Search for the cell housing the specified text and yield its [x, y] center coordinate. 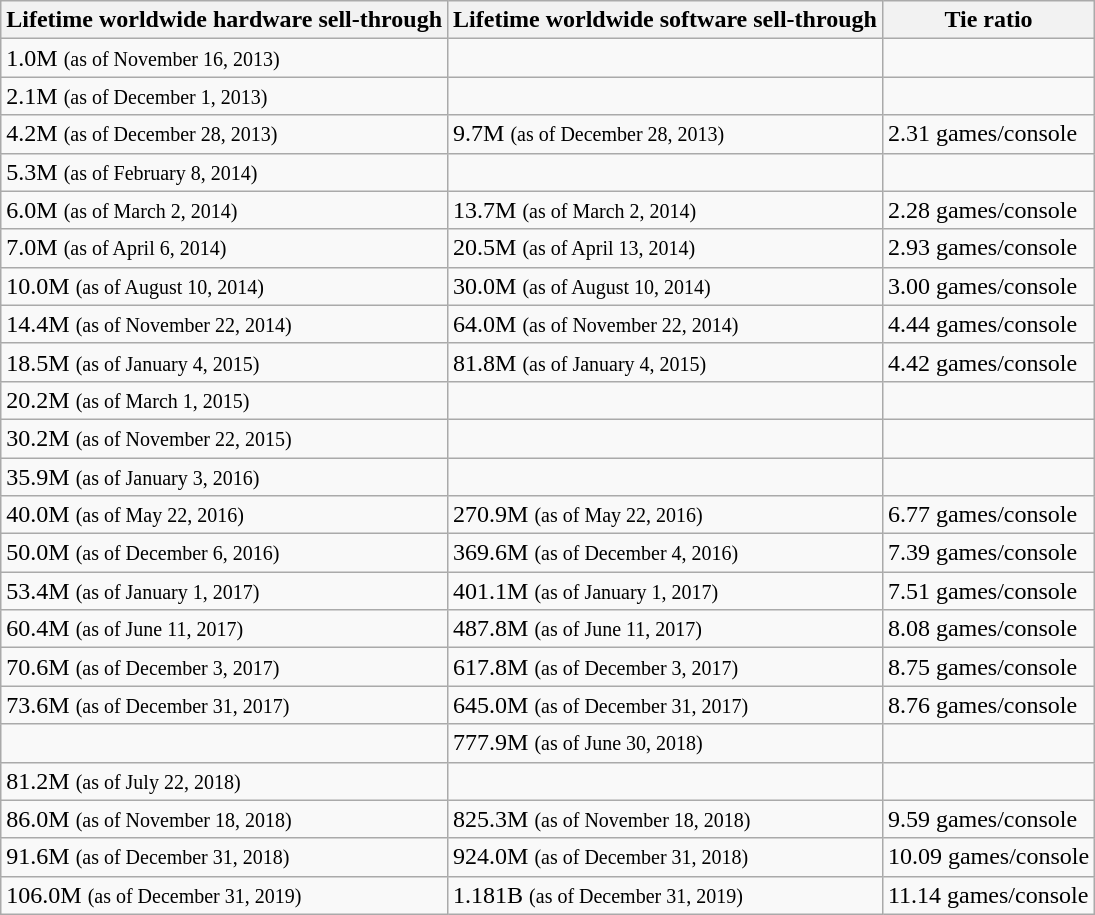
30.0M (as of August 10, 2014) [666, 286]
401.1M (as of January 1, 2017) [666, 591]
645.0M (as of December 31, 2017) [666, 705]
369.6M (as of December 4, 2016) [666, 553]
10.09 games/console [988, 857]
5.3M (as of February 8, 2014) [224, 172]
53.4M (as of January 1, 2017) [224, 591]
270.9M (as of May 22, 2016) [666, 515]
81.8M (as of January 4, 2015) [666, 362]
106.0M (as of December 31, 2019) [224, 895]
1.181B (as of December 31, 2019) [666, 895]
81.2M (as of July 22, 2018) [224, 781]
8.08 games/console [988, 629]
50.0M (as of December 6, 2016) [224, 553]
70.6M (as of December 3, 2017) [224, 667]
1.0M (as of November 16, 2013) [224, 58]
2.93 games/console [988, 248]
4.42 games/console [988, 362]
13.7M (as of March 2, 2014) [666, 210]
777.9M (as of June 30, 2018) [666, 743]
9.7M (as of December 28, 2013) [666, 134]
14.4M (as of November 22, 2014) [224, 324]
2.28 games/console [988, 210]
8.76 games/console [988, 705]
64.0M (as of November 22, 2014) [666, 324]
10.0M (as of August 10, 2014) [224, 286]
2.31 games/console [988, 134]
20.5M (as of April 13, 2014) [666, 248]
91.6M (as of December 31, 2018) [224, 857]
7.0M (as of April 6, 2014) [224, 248]
3.00 games/console [988, 286]
86.0M (as of November 18, 2018) [224, 819]
7.39 games/console [988, 553]
Lifetime worldwide hardware sell-through [224, 20]
6.0M (as of March 2, 2014) [224, 210]
487.8M (as of June 11, 2017) [666, 629]
7.51 games/console [988, 591]
617.8M (as of December 3, 2017) [666, 667]
18.5M (as of January 4, 2015) [224, 362]
8.75 games/console [988, 667]
6.77 games/console [988, 515]
4.2M (as of December 28, 2013) [224, 134]
Lifetime worldwide software sell-through [666, 20]
73.6M (as of December 31, 2017) [224, 705]
Tie ratio [988, 20]
60.4M (as of June 11, 2017) [224, 629]
11.14 games/console [988, 895]
825.3M (as of November 18, 2018) [666, 819]
30.2M (as of November 22, 2015) [224, 438]
2.1M (as of December 1, 2013) [224, 96]
35.9M (as of January 3, 2016) [224, 477]
40.0M (as of May 22, 2016) [224, 515]
9.59 games/console [988, 819]
924.0M (as of December 31, 2018) [666, 857]
4.44 games/console [988, 324]
20.2M (as of March 1, 2015) [224, 400]
